Return [x, y] of the center of cell containing provided text 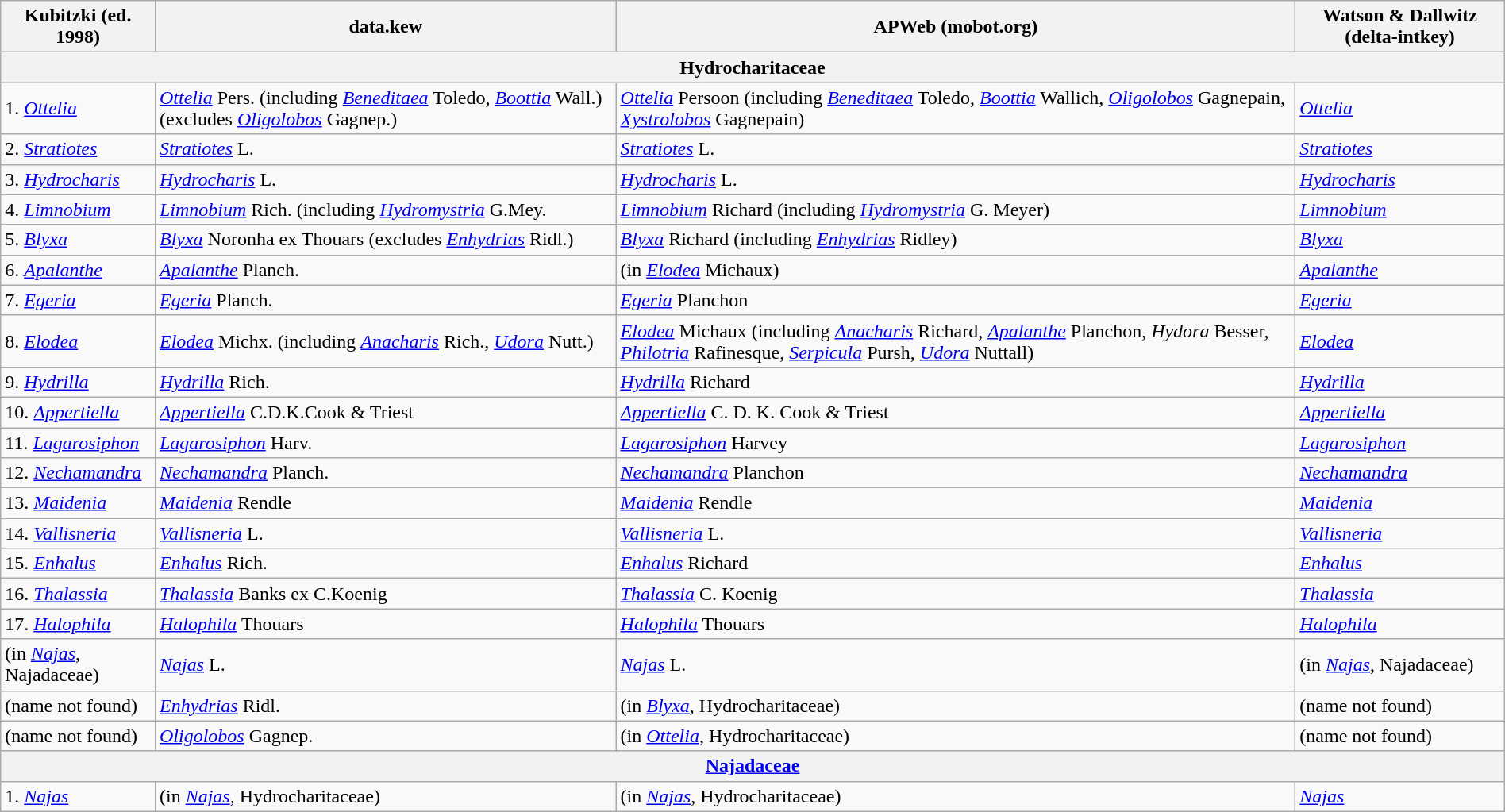
Hydrilla [1400, 382]
Thalassia Banks ex C.Koenig [386, 594]
Watson & Dallwitz (delta-intkey) [1400, 27]
Enhydrias Ridl. [386, 706]
Appertiella C.D.K.Cook & Triest [386, 412]
Limnobium [1400, 210]
9. Hydrilla [78, 382]
Maidenia [1400, 503]
Najas [1400, 796]
16. Thalassia [78, 594]
3. Hydrocharis [78, 179]
Nechamandra Planch. [386, 473]
Hydrocharitaceae [752, 67]
Appertiella C. D. K. Cook & Triest [956, 412]
Apalanthe [1400, 270]
Vallisneria [1400, 533]
Elodea Michaux (including Anacharis Richard, Apalanthe Planchon, Hydora Besser, Philotria Rafinesque, Serpicula Pursh, Udora Nuttall) [956, 341]
Kubitzki (ed. 1998) [78, 27]
Elodea Michx. (including Anacharis Rich., Udora Nutt.) [386, 341]
(in Blyxa, Hydrocharitaceae) [956, 706]
Apalanthe Planch. [386, 270]
Egeria Planchon [956, 300]
Blyxa Noronha ex Thouars (excludes Enhydrias Ridl.) [386, 240]
Hydrilla Rich. [386, 382]
8. Elodea [78, 341]
Hydrilla Richard [956, 382]
17. Halophila [78, 624]
Blyxa Richard (including Enhydrias Ridley) [956, 240]
Egeria Planch. [386, 300]
Ottelia [1400, 108]
Oligolobos Gagnep. [386, 736]
7. Egeria [78, 300]
(in Ottelia, Hydrocharitaceae) [956, 736]
Appertiella [1400, 412]
14. Vallisneria [78, 533]
12. Nechamandra [78, 473]
Ottelia Persoon (including Beneditaea Toledo, Boottia Wallich, Oligolobos Gagnepain, Xystrolobos Gagnepain) [956, 108]
Najadaceae [752, 766]
data.kew [386, 27]
4. Limnobium [78, 210]
Blyxa [1400, 240]
Limnobium Rich. (including Hydromystria G.Mey. [386, 210]
Elodea [1400, 341]
Ottelia Pers. (including Beneditaea Toledo, Boottia Wall.) (excludes Oligolobos Gagnep.) [386, 108]
2. Stratiotes [78, 149]
Lagarosiphon Harvey [956, 442]
Stratiotes [1400, 149]
Lagarosiphon [1400, 442]
6. Apalanthe [78, 270]
APWeb (mobot.org) [956, 27]
Lagarosiphon Harv. [386, 442]
Halophila [1400, 624]
(in Elodea Michaux) [956, 270]
Egeria [1400, 300]
1. Najas [78, 796]
Thalassia [1400, 594]
Nechamandra [1400, 473]
Thalassia C. Koenig [956, 594]
Nechamandra Planchon [956, 473]
10. Appertiella [78, 412]
1. Ottelia [78, 108]
Enhalus Richard [956, 564]
Hydrocharis [1400, 179]
Enhalus Rich. [386, 564]
13. Maidenia [78, 503]
11. Lagarosiphon [78, 442]
15. Enhalus [78, 564]
Limnobium Richard (including Hydromystria G. Meyer) [956, 210]
Enhalus [1400, 564]
5. Blyxa [78, 240]
